From the cell containing the given text, extract its center point as [x, y] coordinate. 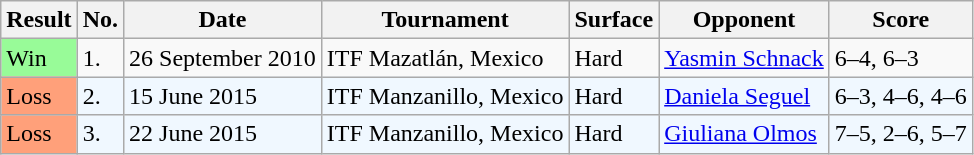
Opponent [744, 20]
7–5, 2–6, 5–7 [900, 134]
Score [900, 20]
Daniela Seguel [744, 96]
No. [100, 20]
Yasmin Schnack [744, 58]
Date [223, 20]
22 June 2015 [223, 134]
Result [39, 20]
1. [100, 58]
Giuliana Olmos [744, 134]
6–4, 6–3 [900, 58]
ITF Mazatlán, Mexico [445, 58]
Surface [614, 20]
Tournament [445, 20]
6–3, 4–6, 4–6 [900, 96]
15 June 2015 [223, 96]
2. [100, 96]
26 September 2010 [223, 58]
3. [100, 134]
Win [39, 58]
